From the cell containing the given text, extract its center point as (X, Y) coordinate. 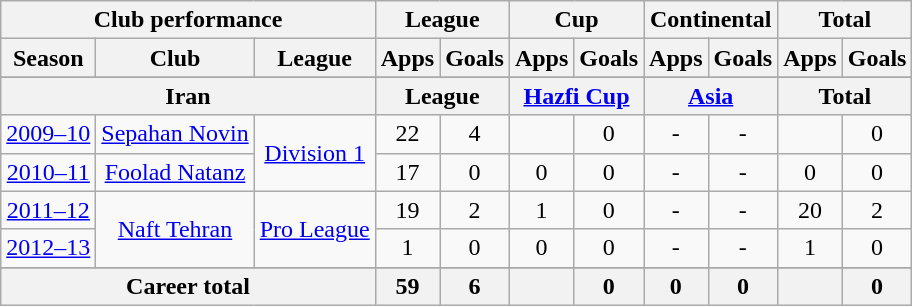
Season (48, 58)
2011–12 (48, 210)
Sepahan Novin (175, 134)
20 (810, 210)
Foolad Natanz (175, 172)
Iran (188, 96)
Cup (576, 20)
Club performance (188, 20)
22 (407, 134)
Continental (711, 20)
Division 1 (314, 153)
Naft Tehran (175, 229)
Hazfi Cup (576, 96)
Career total (188, 286)
Asia (711, 96)
17 (407, 172)
2012–13 (48, 248)
Pro League (314, 229)
Club (175, 58)
6 (475, 286)
4 (475, 134)
19 (407, 210)
59 (407, 286)
2009–10 (48, 134)
2010–11 (48, 172)
